Locate the cell with the specified text and output its [x, y] center coordinate. 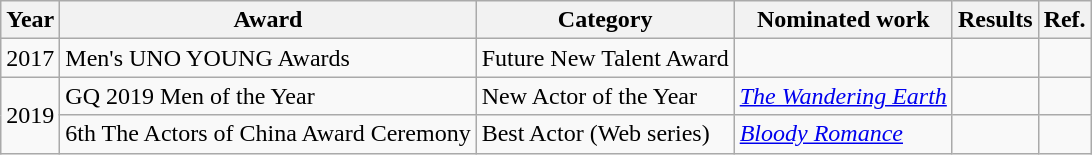
2017 [30, 58]
New Actor of the Year [605, 96]
6th The Actors of China Award Ceremony [268, 134]
2019 [30, 115]
Year [30, 20]
Ref. [1064, 20]
Award [268, 20]
The Wandering Earth [843, 96]
GQ 2019 Men of the Year [268, 96]
Best Actor (Web series) [605, 134]
Results [995, 20]
Nominated work [843, 20]
Bloody Romance [843, 134]
Men's UNO YOUNG Awards [268, 58]
Category [605, 20]
Future New Talent Award [605, 58]
